Provide the (X, Y) coordinate of the cell's center where the given text is located.  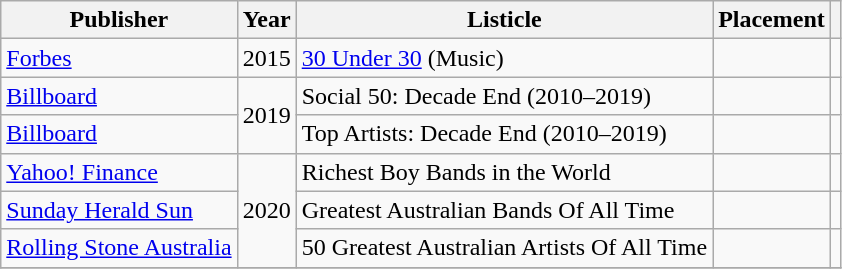
2019 (266, 115)
Listicle (504, 20)
Top Artists: Decade End (2010–2019) (504, 134)
Forbes (119, 58)
Yahoo! Finance (119, 172)
2020 (266, 210)
Publisher (119, 20)
Richest Boy Bands in the World (504, 172)
Rolling Stone Australia (119, 248)
Sunday Herald Sun (119, 210)
Placement (772, 20)
Social 50: Decade End (2010–2019) (504, 96)
30 Under 30 (Music) (504, 58)
Year (266, 20)
2015 (266, 58)
Greatest Australian Bands Of All Time (504, 210)
50 Greatest Australian Artists Of All Time (504, 248)
